Return [x, y] of the center of cell containing provided text 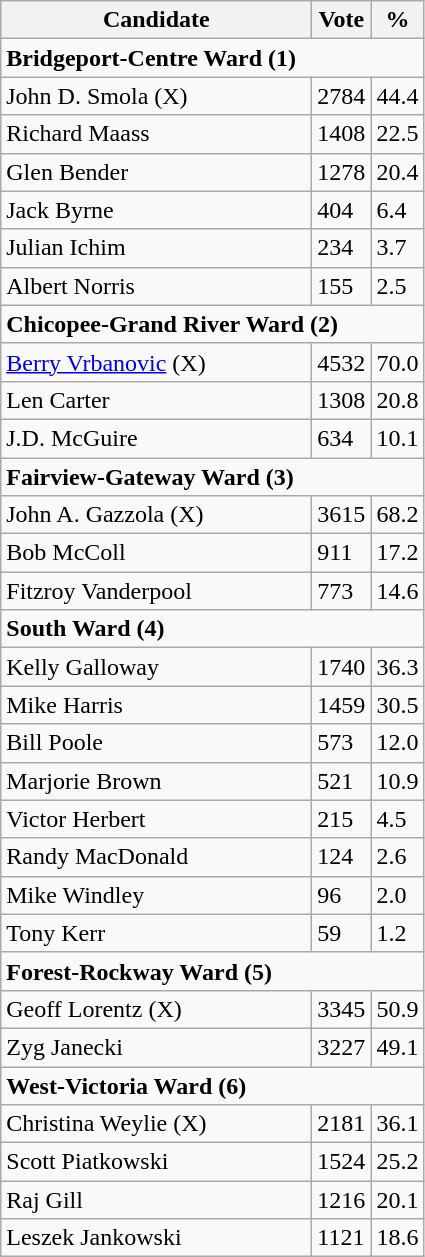
1121 [342, 1238]
1308 [342, 400]
2.5 [398, 286]
10.9 [398, 781]
Berry Vrbanovic (X) [156, 362]
Kelly Galloway [156, 667]
Jack Byrne [156, 210]
70.0 [398, 362]
1408 [342, 134]
22.5 [398, 134]
4.5 [398, 819]
John D. Smola (X) [156, 96]
634 [342, 438]
1.2 [398, 933]
Raj Gill [156, 1200]
Zyg Janecki [156, 1047]
Scott Piatkowski [156, 1162]
Christina Weylie (X) [156, 1124]
6.4 [398, 210]
124 [342, 857]
12.0 [398, 743]
Tony Kerr [156, 933]
Bill Poole [156, 743]
68.2 [398, 515]
30.5 [398, 705]
2784 [342, 96]
573 [342, 743]
1524 [342, 1162]
South Ward (4) [212, 629]
Fairview-Gateway Ward (3) [212, 477]
44.4 [398, 96]
20.1 [398, 1200]
3345 [342, 1009]
521 [342, 781]
Mike Windley [156, 895]
3615 [342, 515]
96 [342, 895]
17.2 [398, 553]
Leszek Jankowski [156, 1238]
Marjorie Brown [156, 781]
Mike Harris [156, 705]
West-Victoria Ward (6) [212, 1085]
John A. Gazzola (X) [156, 515]
Bob McColl [156, 553]
10.1 [398, 438]
3227 [342, 1047]
18.6 [398, 1238]
59 [342, 933]
3.7 [398, 248]
4532 [342, 362]
% [398, 20]
36.3 [398, 667]
1216 [342, 1200]
20.8 [398, 400]
1459 [342, 705]
Julian Ichim [156, 248]
20.4 [398, 172]
Geoff Lorentz (X) [156, 1009]
49.1 [398, 1047]
Randy MacDonald [156, 857]
404 [342, 210]
25.2 [398, 1162]
2181 [342, 1124]
Forest-Rockway Ward (5) [212, 971]
Vote [342, 20]
Candidate [156, 20]
1740 [342, 667]
1278 [342, 172]
Glen Bender [156, 172]
Richard Maass [156, 134]
Len Carter [156, 400]
Albert Norris [156, 286]
215 [342, 819]
155 [342, 286]
J.D. McGuire [156, 438]
2.0 [398, 895]
234 [342, 248]
50.9 [398, 1009]
Victor Herbert [156, 819]
Bridgeport-Centre Ward (1) [212, 58]
14.6 [398, 591]
2.6 [398, 857]
Chicopee-Grand River Ward (2) [212, 324]
911 [342, 553]
36.1 [398, 1124]
Fitzroy Vanderpool [156, 591]
773 [342, 591]
